From the cell containing the given text, extract its center point as (X, Y) coordinate. 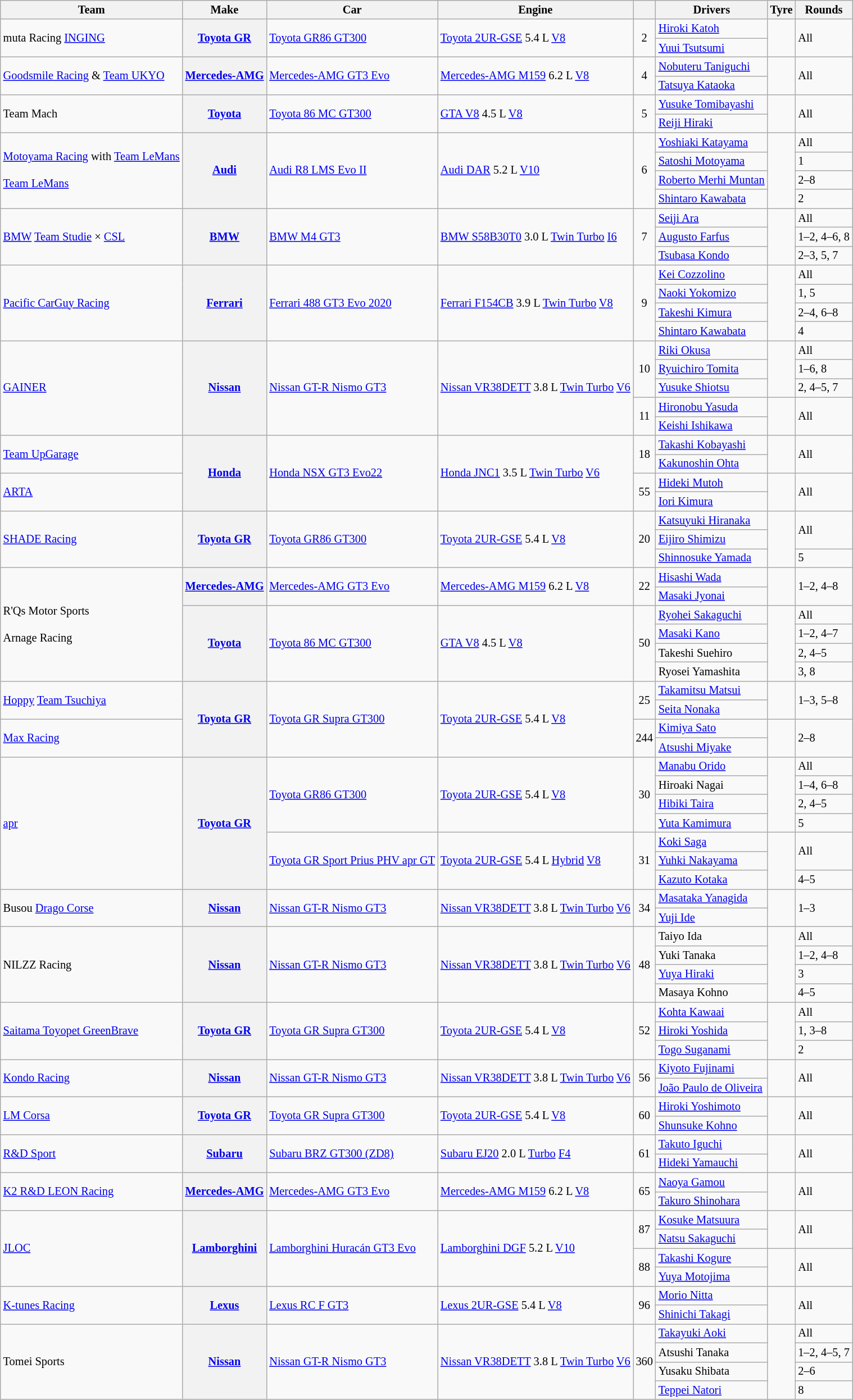
Car (352, 10)
Tatsuya Kataoka (711, 85)
30 (645, 794)
Honda (225, 473)
Atsushi Miyake (711, 747)
Kakunoshin Ohta (711, 463)
K-tunes Racing (92, 1304)
Subaru EJ20 2.0 L Turbo F4 (536, 1154)
52 (645, 1030)
50 (645, 643)
muta Racing INGING (92, 38)
Hiroki Yoshida (711, 1031)
Ferrari (225, 303)
R&D Sport (92, 1154)
NILZZ Racing (92, 965)
Manabu Orido (711, 766)
Team (92, 10)
Naoya Gamou (711, 1182)
1–3 (824, 908)
Max Racing (92, 737)
Tomei Sports (92, 1362)
JLOC (92, 1248)
Atsushi Tanaka (711, 1352)
Ryosei Yamashita (711, 671)
Reiji Hiraki (711, 123)
Motoyama Racing with Team LeMansTeam LeMans (92, 171)
Yusuke Tomibayashi (711, 104)
BMW Team Studie × CSL (92, 237)
Kazuto Kotaka (711, 880)
Takamitsu Matsui (711, 690)
2–3, 5, 7 (824, 256)
Honda JNC1 3.5 L Twin Turbo V6 (536, 473)
Kohta Kawaai (711, 1012)
48 (645, 965)
3, 8 (824, 671)
31 (645, 861)
Shinnosuke Yamada (711, 558)
Yuya Hiraki (711, 974)
Takuro Shinohara (711, 1201)
Satoshi Motoyama (711, 161)
K2 R&D LEON Racing (92, 1191)
Drivers (711, 10)
3 (824, 974)
Katsuyuki Hiranaka (711, 520)
Augusto Farfus (711, 237)
Audi R8 LMS Evo II (352, 171)
18 (645, 454)
Kei Cozzolino (711, 275)
25 (645, 700)
GAINER (92, 388)
1, 3–8 (824, 1031)
Ferrari 488 GT3 Evo 2020 (352, 303)
Seita Nonaka (711, 710)
Ryohei Sakaguchi (711, 615)
Kimiya Sato (711, 728)
Takuto Iguchi (711, 1144)
Hideki Yamauchi (711, 1163)
2–4, 6–8 (824, 312)
Kosuke Matsuura (711, 1220)
Team UpGarage (92, 454)
Hisashi Wada (711, 577)
Subaru BRZ GT300 (ZD8) (352, 1154)
60 (645, 1116)
9 (645, 303)
João Paulo de Oliveira (711, 1088)
Hiroki Yoshimoto (711, 1106)
Rounds (824, 10)
87 (645, 1229)
Yuki Tanaka (711, 955)
Nobuteru Taniguchi (711, 66)
7 (645, 237)
Yusaku Shibata (711, 1371)
R'Qs Motor SportsArnage Racing (92, 624)
1–2, 4–7 (824, 634)
Masaya Kohno (711, 993)
1–2, 4–6, 8 (824, 237)
Shunsuke Kohno (711, 1125)
Naoki Yokomizo (711, 293)
1 (824, 161)
Takeshi Suehiro (711, 653)
Team Mach (92, 113)
6 (645, 171)
Yuui Tsutsumi (711, 48)
ARTA (92, 492)
1–2, 4–5, 7 (824, 1352)
Eijiro Shimizu (711, 539)
BMW S58B30T0 3.0 L Twin Turbo I6 (536, 237)
61 (645, 1154)
Teppei Natori (711, 1390)
1–6, 8 (824, 369)
Make (225, 10)
Tyre (782, 10)
Togo Suganami (711, 1049)
8 (824, 1390)
2, 4–5, 7 (824, 388)
Masaki Jyonai (711, 596)
Yusuke Shiotsu (711, 388)
1–3, 5–8 (824, 700)
apr (92, 823)
Keishi Ishikawa (711, 426)
Yoshiaki Katayama (711, 142)
Roberto Merhi Muntan (711, 180)
2–6 (824, 1371)
Natsu Sakaguchi (711, 1239)
Lamborghini (225, 1248)
Koki Saga (711, 842)
Hiroki Katoh (711, 29)
22 (645, 587)
244 (645, 737)
Yuya Motojima (711, 1276)
Lamborghini Huracán GT3 Evo (352, 1248)
Shinichi Takagi (711, 1315)
Taiyo Ida (711, 937)
Audi (225, 171)
Lexus 2UR-GSE 5.4 L V8 (536, 1304)
Takeshi Kimura (711, 312)
Riki Okusa (711, 350)
56 (645, 1078)
Takashi Kogure (711, 1258)
Hiroaki Nagai (711, 785)
Kiyoto Fujinami (711, 1069)
Yuhki Nakayama (711, 861)
LM Corsa (92, 1116)
Honda NSX GT3 Evo22 (352, 473)
Kondo Racing (92, 1078)
65 (645, 1191)
Hibiki Taira (711, 804)
Engine (536, 10)
88 (645, 1267)
1–4, 6–8 (824, 785)
Masaki Kano (711, 634)
360 (645, 1362)
BMW M4 GT3 (352, 237)
Yuta Kamimura (711, 823)
Iori Kimura (711, 501)
Hironobu Yasuda (711, 407)
Lexus RC F GT3 (352, 1304)
Toyota 2UR-GSE 5.4 L Hybrid V8 (536, 861)
Ryuichiro Tomita (711, 369)
96 (645, 1304)
Seiji Ara (711, 218)
55 (645, 492)
Masataka Yanagida (711, 898)
Saitama Toyopet GreenBrave (92, 1030)
20 (645, 539)
Morio Nitta (711, 1296)
Lamborghini DGF 5.2 L V10 (536, 1248)
Hoppy Team Tsuchiya (92, 700)
Takayuki Aoki (711, 1333)
Pacific CarGuy Racing (92, 303)
Goodsmile Racing & Team UKYO (92, 75)
Hideki Mutoh (711, 483)
Yuji Ide (711, 917)
1, 5 (824, 293)
11 (645, 416)
BMW (225, 237)
Subaru (225, 1154)
Ferrari F154CB 3.9 L Twin Turbo V8 (536, 303)
Busou Drago Corse (92, 908)
Audi DAR 5.2 L V10 (536, 171)
Lexus (225, 1304)
SHADE Racing (92, 539)
Tsubasa Kondo (711, 256)
Toyota GR Sport Prius PHV apr GT (352, 861)
34 (645, 908)
10 (645, 369)
Takashi Kobayashi (711, 444)
